Locate the cell with the specified text and output its (x, y) center coordinate. 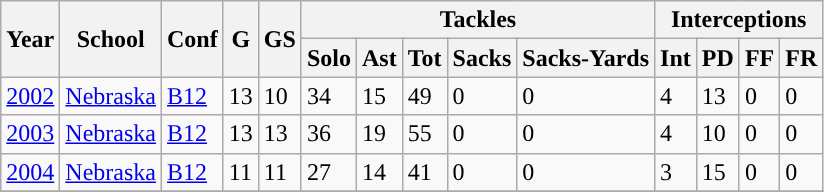
34 (328, 96)
14 (379, 172)
Int (676, 58)
Conf (193, 39)
Solo (328, 58)
Tot (424, 58)
55 (424, 134)
G (240, 39)
Tackles (478, 20)
2002 (30, 96)
27 (328, 172)
GS (280, 39)
Ast (379, 58)
2004 (30, 172)
FR (802, 58)
49 (424, 96)
FF (759, 58)
Year (30, 39)
PD (718, 58)
Sacks (482, 58)
2003 (30, 134)
School (111, 39)
Interceptions (739, 20)
19 (379, 134)
3 (676, 172)
41 (424, 172)
Sacks-Yards (586, 58)
36 (328, 134)
